Output the [X, Y] coordinate of the center of the cell containing the given text.  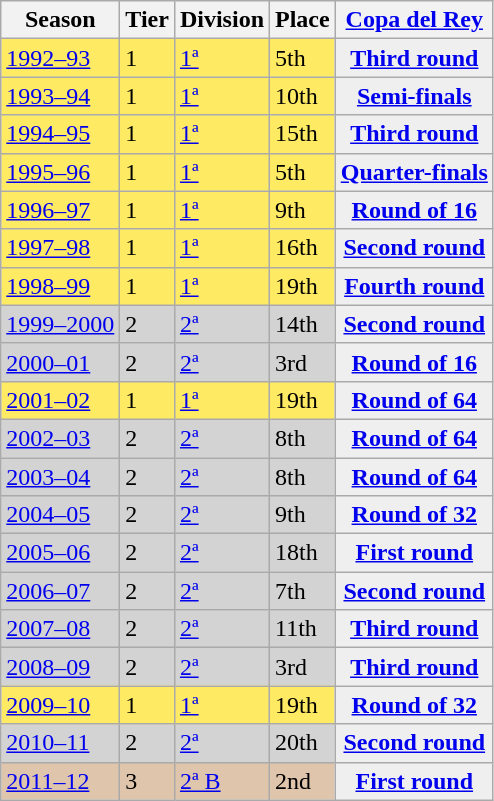
2ª B [222, 781]
Place [303, 20]
Season [60, 20]
3 [148, 781]
2006–07 [60, 591]
2011–12 [60, 781]
18th [303, 553]
1995–96 [60, 172]
1997–98 [60, 248]
20th [303, 743]
2003–04 [60, 477]
2008–09 [60, 667]
2007–08 [60, 629]
16th [303, 248]
14th [303, 324]
7th [303, 591]
Fourth round [414, 286]
2010–11 [60, 743]
2nd [303, 781]
15th [303, 134]
1998–99 [60, 286]
2005–06 [60, 553]
Copa del Rey [414, 20]
2002–03 [60, 438]
1999–2000 [60, 324]
2009–10 [60, 705]
2000–01 [60, 362]
Quarter-finals [414, 172]
Division [222, 20]
2004–05 [60, 515]
Semi-finals [414, 96]
2001–02 [60, 400]
Tier [148, 20]
1992–93 [60, 58]
1996–97 [60, 210]
10th [303, 96]
1994–95 [60, 134]
1993–94 [60, 96]
11th [303, 629]
